Output the (X, Y) coordinate of the center of the cell containing the given text.  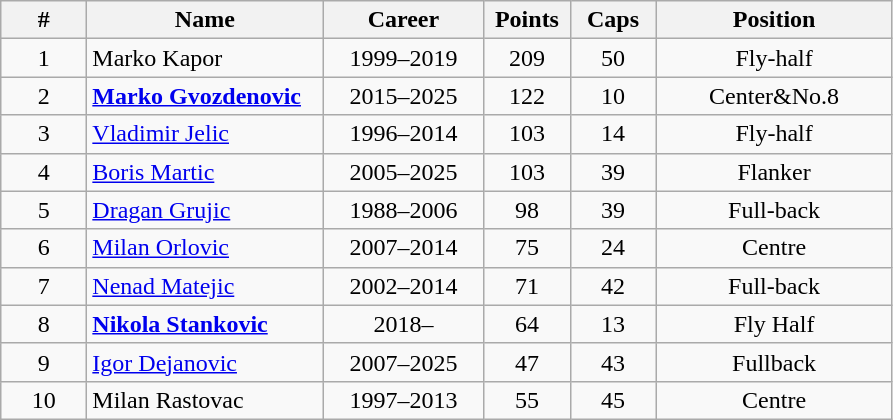
Position (774, 20)
9 (44, 362)
3 (44, 134)
13 (613, 324)
Nikola Stankovic (205, 324)
1996–2014 (404, 134)
98 (527, 210)
2007–2025 (404, 362)
2007–2014 (404, 248)
2018– (404, 324)
2005–2025 (404, 172)
Marko Kapor (205, 58)
75 (527, 248)
Nenad Matejic (205, 286)
Name (205, 20)
24 (613, 248)
209 (527, 58)
Center&No.8 (774, 96)
Flanker (774, 172)
# (44, 20)
45 (613, 400)
Dragan Grujic (205, 210)
Career (404, 20)
2015–2025 (404, 96)
2 (44, 96)
42 (613, 286)
55 (527, 400)
Vladimir Jelic (205, 134)
47 (527, 362)
1999–2019 (404, 58)
Igor Dejanovic (205, 362)
6 (44, 248)
1997–2013 (404, 400)
14 (613, 134)
7 (44, 286)
2002–2014 (404, 286)
50 (613, 58)
43 (613, 362)
5 (44, 210)
Milan Rastovac (205, 400)
Fullback (774, 362)
64 (527, 324)
Boris Martic (205, 172)
4 (44, 172)
1988–2006 (404, 210)
1 (44, 58)
71 (527, 286)
Fly Half (774, 324)
Caps (613, 20)
Milan Orlovic (205, 248)
Points (527, 20)
8 (44, 324)
122 (527, 96)
Marko Gvozdenovic (205, 96)
